Identify which cell holds the provided text, then report its (X, Y) central coordinate. 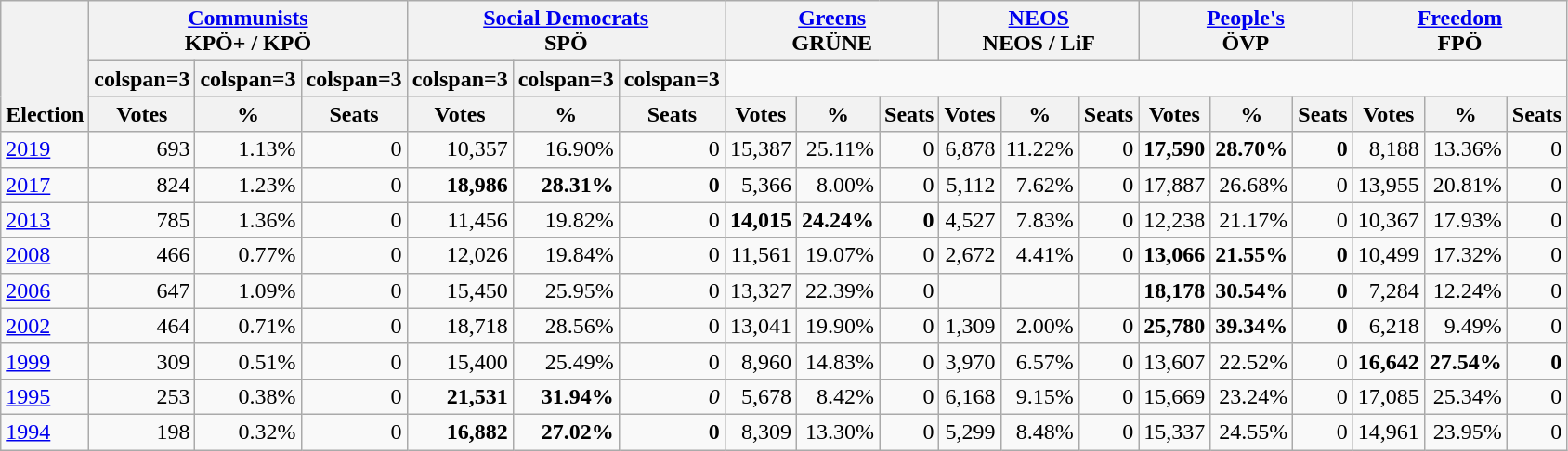
10,367 (1388, 220)
13,955 (1388, 185)
0.38% (248, 396)
1.13% (248, 149)
22.39% (838, 290)
10,357 (460, 149)
23.95% (1466, 432)
5,678 (760, 396)
23.24% (1252, 396)
2017 (45, 185)
2002 (45, 326)
17,085 (1388, 396)
4.41% (1039, 255)
2006 (45, 290)
0.32% (248, 432)
13,066 (1174, 255)
24.55% (1252, 432)
1994 (45, 432)
15,337 (1174, 432)
CommunistsKPÖ+ / KPÖ (248, 32)
693 (142, 149)
17,590 (1174, 149)
31.94% (566, 396)
13,327 (760, 290)
647 (142, 290)
30.54% (1252, 290)
25.49% (566, 361)
466 (142, 255)
25.11% (838, 149)
0.51% (248, 361)
8.48% (1039, 432)
14,961 (1388, 432)
19.90% (838, 326)
9.15% (1039, 396)
824 (142, 185)
28.56% (566, 326)
20.81% (1466, 185)
2.00% (1039, 326)
15,669 (1174, 396)
11,456 (460, 220)
3,970 (970, 361)
1.09% (248, 290)
8.42% (838, 396)
785 (142, 220)
1.36% (248, 220)
8.00% (838, 185)
39.34% (1252, 326)
1995 (45, 396)
19.84% (566, 255)
19.82% (566, 220)
18,178 (1174, 290)
12,238 (1174, 220)
25.95% (566, 290)
13,041 (760, 326)
Social DemocratsSPÖ (566, 32)
8,309 (760, 432)
9.49% (1466, 326)
13,607 (1174, 361)
309 (142, 361)
FreedomFPÖ (1460, 32)
24.24% (838, 220)
22.52% (1252, 361)
19.07% (838, 255)
17.93% (1466, 220)
2019 (45, 149)
25,780 (1174, 326)
21,531 (460, 396)
5,112 (970, 185)
21.55% (1252, 255)
11,561 (760, 255)
2008 (45, 255)
5,299 (970, 432)
21.17% (1252, 220)
6,168 (970, 396)
5,366 (760, 185)
18,986 (460, 185)
464 (142, 326)
4,527 (970, 220)
7,284 (1388, 290)
7.83% (1039, 220)
18,718 (460, 326)
2,672 (970, 255)
10,499 (1388, 255)
6,218 (1388, 326)
16,642 (1388, 361)
13.36% (1466, 149)
NEOSNEOS / LiF (1039, 32)
27.02% (566, 432)
6.57% (1039, 361)
27.54% (1466, 361)
16,882 (460, 432)
People'sÖVP (1247, 32)
28.70% (1252, 149)
Election (45, 67)
26.68% (1252, 185)
0.77% (248, 255)
16.90% (566, 149)
15,387 (760, 149)
6,878 (970, 149)
0.71% (248, 326)
GreensGRÜNE (832, 32)
14,015 (760, 220)
8,960 (760, 361)
8,188 (1388, 149)
198 (142, 432)
15,450 (460, 290)
253 (142, 396)
12.24% (1466, 290)
25.34% (1466, 396)
11.22% (1039, 149)
1,309 (970, 326)
15,400 (460, 361)
14.83% (838, 361)
1999 (45, 361)
28.31% (566, 185)
17.32% (1466, 255)
17,887 (1174, 185)
13.30% (838, 432)
1.23% (248, 185)
12,026 (460, 255)
7.62% (1039, 185)
2013 (45, 220)
